Detect which cell encompasses the target text, then output its (x, y) center coordinate. 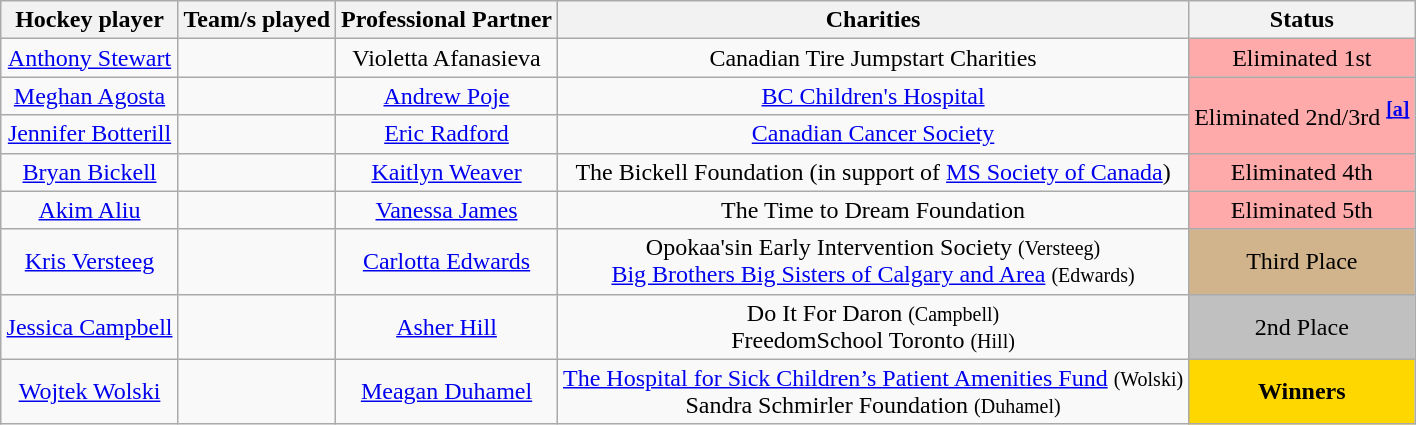
Canadian Tire Jumpstart Charities (872, 58)
Kris Versteeg (90, 262)
Eric Radford (447, 134)
Opokaa'sin Early Intervention Society (Versteeg) Big Brothers Big Sisters of Calgary and Area (Edwards) (872, 262)
Asher Hill (447, 326)
Violetta Afanasieva (447, 58)
Jennifer Botterill (90, 134)
Eliminated 5th (1302, 210)
The Time to Dream Foundation (872, 210)
Bryan Bickell (90, 172)
The Bickell Foundation (in support of MS Society of Canada) (872, 172)
Andrew Poje (447, 96)
Carlotta Edwards (447, 262)
Status (1302, 20)
Akim Aliu (90, 210)
Meagan Duhamel (447, 392)
2nd Place (1302, 326)
Eliminated 2nd/3rd [a] (1302, 115)
Team/s played (257, 20)
Eliminated 1st (1302, 58)
Charities (872, 20)
Wojtek Wolski (90, 392)
Hockey player (90, 20)
Canadian Cancer Society (872, 134)
Eliminated 4th (1302, 172)
Anthony Stewart (90, 58)
Meghan Agosta (90, 96)
BC Children's Hospital (872, 96)
Jessica Campbell (90, 326)
Winners (1302, 392)
Professional Partner (447, 20)
Vanessa James (447, 210)
The Hospital for Sick Children’s Patient Amenities Fund (Wolski) Sandra Schmirler Foundation (Duhamel) (872, 392)
Kaitlyn Weaver (447, 172)
Do It For Daron (Campbell) FreedomSchool Toronto (Hill) (872, 326)
Third Place (1302, 262)
